For the text-containing cell, return its midpoint in (X, Y) coordinate format. 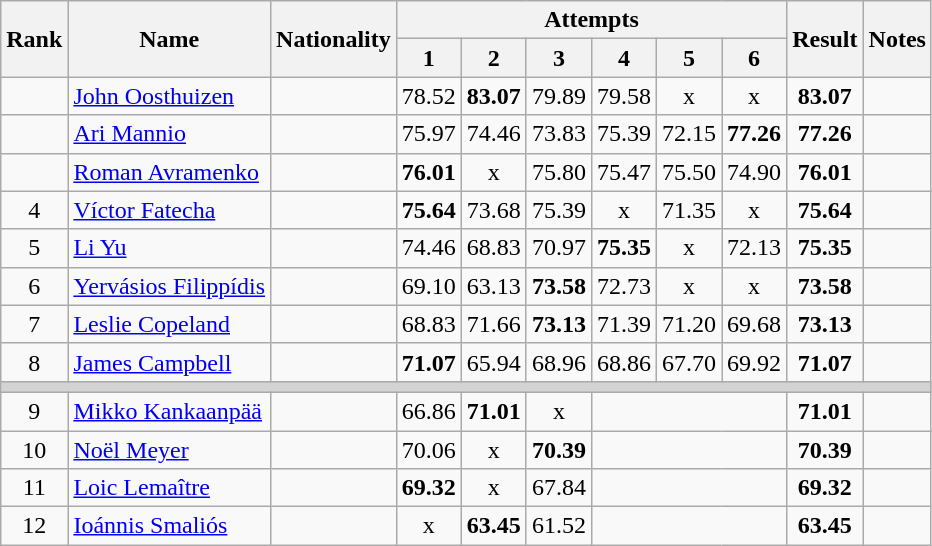
11 (34, 488)
10 (34, 449)
71.20 (690, 324)
69.10 (428, 286)
73.68 (494, 210)
79.89 (558, 96)
12 (34, 526)
Roman Avramenko (170, 172)
72.73 (624, 286)
70.97 (558, 248)
Ari Mannio (170, 134)
Leslie Copeland (170, 324)
69.92 (754, 362)
75.97 (428, 134)
9 (34, 411)
70.06 (428, 449)
74.90 (754, 172)
67.84 (558, 488)
66.86 (428, 411)
Li Yu (170, 248)
Name (170, 39)
Yervásios Filippídis (170, 286)
Mikko Kankaanpää (170, 411)
Notes (897, 39)
Result (825, 39)
72.13 (754, 248)
7 (34, 324)
John Oosthuizen (170, 96)
Loic Lemaître (170, 488)
75.47 (624, 172)
73.83 (558, 134)
65.94 (494, 362)
71.66 (494, 324)
Nationality (334, 39)
67.70 (690, 362)
8 (34, 362)
1 (428, 58)
68.86 (624, 362)
Rank (34, 39)
69.68 (754, 324)
61.52 (558, 526)
72.15 (690, 134)
Ioánnis Smaliós (170, 526)
James Campbell (170, 362)
68.96 (558, 362)
Víctor Fatecha (170, 210)
71.35 (690, 210)
79.58 (624, 96)
75.80 (558, 172)
2 (494, 58)
63.13 (494, 286)
3 (558, 58)
75.50 (690, 172)
Noël Meyer (170, 449)
71.39 (624, 324)
Attempts (591, 20)
78.52 (428, 96)
